Detect which cell encompasses the target text, then output its (X, Y) center coordinate. 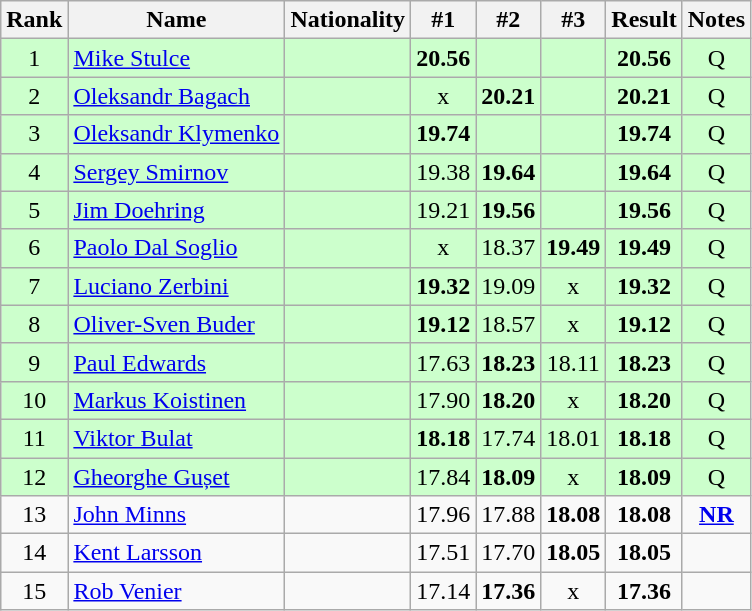
Paul Edwards (176, 362)
18.57 (508, 324)
17.74 (508, 438)
Oleksandr Bagach (176, 96)
1 (34, 58)
6 (34, 248)
Rank (34, 20)
#2 (508, 20)
17.14 (444, 591)
17.84 (444, 477)
NR (716, 515)
#1 (444, 20)
Result (644, 20)
18.11 (574, 362)
14 (34, 553)
17.96 (444, 515)
13 (34, 515)
17.63 (444, 362)
Gheorghe Gușet (176, 477)
Kent Larsson (176, 553)
Sergey Smirnov (176, 172)
Oleksandr Klymenko (176, 134)
3 (34, 134)
2 (34, 96)
Name (176, 20)
Notes (716, 20)
5 (34, 210)
Luciano Zerbini (176, 286)
19.38 (444, 172)
19.21 (444, 210)
Nationality (348, 20)
9 (34, 362)
17.88 (508, 515)
18.37 (508, 248)
John Minns (176, 515)
12 (34, 477)
Markus Koistinen (176, 400)
Jim Doehring (176, 210)
Rob Venier (176, 591)
#3 (574, 20)
18.01 (574, 438)
Viktor Bulat (176, 438)
8 (34, 324)
4 (34, 172)
19.09 (508, 286)
17.51 (444, 553)
Paolo Dal Soglio (176, 248)
Oliver-Sven Buder (176, 324)
10 (34, 400)
17.70 (508, 553)
17.90 (444, 400)
11 (34, 438)
15 (34, 591)
7 (34, 286)
Mike Stulce (176, 58)
